Search for the cell housing the specified text and yield its [X, Y] center coordinate. 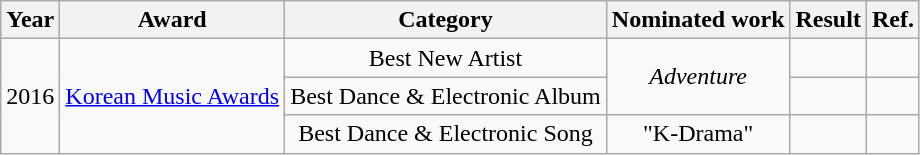
"K-Drama" [698, 134]
Adventure [698, 77]
Year [30, 20]
Result [828, 20]
Best New Artist [446, 58]
Korean Music Awards [172, 96]
2016 [30, 96]
Ref. [892, 20]
Best Dance & Electronic Album [446, 96]
Best Dance & Electronic Song [446, 134]
Category [446, 20]
Award [172, 20]
Nominated work [698, 20]
